Provide the (X, Y) coordinate of the cell's center where the given text is located.  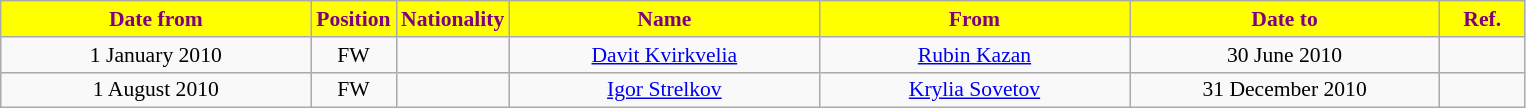
Krylia Sovetov (974, 90)
Davit Kvirkvelia (664, 55)
30 June 2010 (1285, 55)
Nationality (452, 19)
Date from (156, 19)
Rubin Kazan (974, 55)
1 January 2010 (156, 55)
Date to (1285, 19)
31 December 2010 (1285, 90)
Name (664, 19)
From (974, 19)
Ref. (1482, 19)
1 August 2010 (156, 90)
Position (354, 19)
Igor Strelkov (664, 90)
